Scan for the cell matching the given text and deliver its (X, Y) coordinate at center. 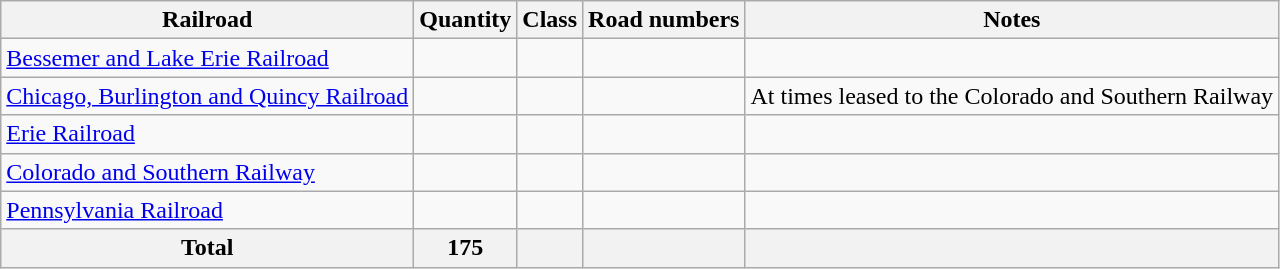
Colorado and Southern Railway (208, 172)
Notes (1012, 20)
Railroad (208, 20)
Quantity (466, 20)
Total (208, 248)
175 (466, 248)
At times leased to the Colorado and Southern Railway (1012, 96)
Bessemer and Lake Erie Railroad (208, 58)
Pennsylvania Railroad (208, 210)
Road numbers (664, 20)
Erie Railroad (208, 134)
Chicago, Burlington and Quincy Railroad (208, 96)
Class (550, 20)
